Pinpoint the cell where the given text exists, returning its [X, Y] midpoint coordinate. 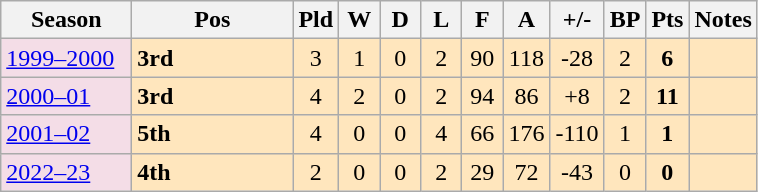
3 [316, 58]
72 [526, 172]
86 [526, 96]
+/- [577, 20]
Pld [316, 20]
90 [482, 58]
2022–23 [66, 172]
-28 [577, 58]
Pos [212, 20]
Notes [723, 20]
+8 [577, 96]
-43 [577, 172]
1999–2000 [66, 58]
F [482, 20]
L [442, 20]
Pts [668, 20]
4th [212, 172]
11 [668, 96]
5th [212, 134]
29 [482, 172]
2001–02 [66, 134]
6 [668, 58]
A [526, 20]
-110 [577, 134]
2000–01 [66, 96]
D [400, 20]
Season [66, 20]
118 [526, 58]
176 [526, 134]
W [360, 20]
94 [482, 96]
66 [482, 134]
BP [625, 20]
